For the text-containing cell, return its midpoint in (x, y) coordinate format. 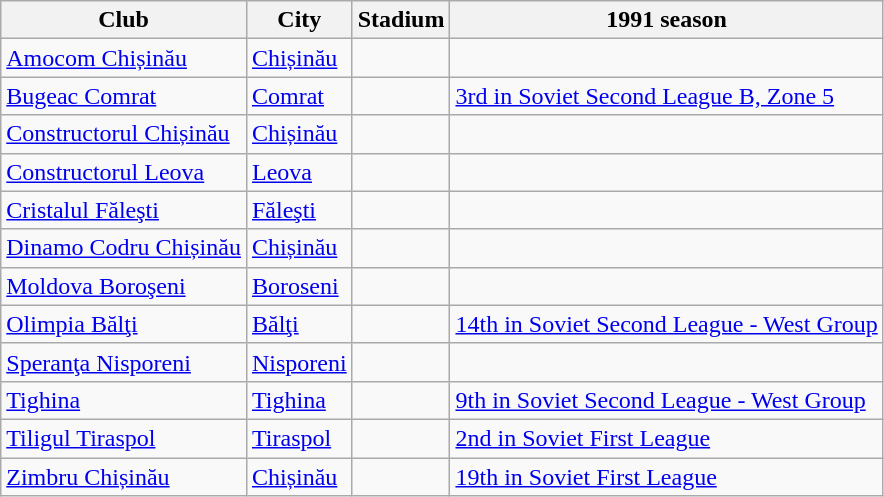
Comrat (299, 96)
Zimbru Chișinău (124, 477)
Moldova Boroşeni (124, 286)
Stadium (401, 20)
Speranţa Nisporeni (124, 362)
Cristalul Făleşti (124, 210)
City (299, 20)
1991 season (666, 20)
14th in Soviet Second League - West Group (666, 324)
Bugeac Comrat (124, 96)
Olimpia Bălţi (124, 324)
Constructorul Leova (124, 172)
2nd in Soviet First League (666, 438)
3rd in Soviet Second League B, Zone 5 (666, 96)
9th in Soviet Second League - West Group (666, 400)
Amocom Chișinău (124, 58)
Leova (299, 172)
Constructorul Chișinău (124, 134)
Făleşti (299, 210)
19th in Soviet First League (666, 477)
Bălţi (299, 324)
Dinamo Codru Chișinău (124, 248)
Boroseni (299, 286)
Tiligul Tiraspol (124, 438)
Club (124, 20)
Tiraspol (299, 438)
Nisporeni (299, 362)
